Provide the [x, y] coordinate of the cell's center where the given text is located.  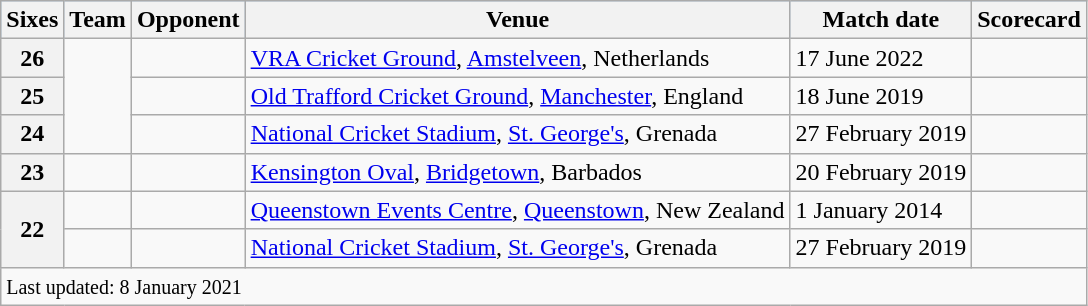
20 February 2019 [881, 172]
Opponent [188, 20]
Sixes [32, 20]
1 January 2014 [881, 210]
26 [32, 58]
18 June 2019 [881, 96]
Kensington Oval, Bridgetown, Barbados [518, 172]
Old Trafford Cricket Ground, Manchester, England [518, 96]
23 [32, 172]
Queenstown Events Centre, Queenstown, New Zealand [518, 210]
Team [98, 20]
22 [32, 229]
Last updated: 8 January 2021 [544, 286]
24 [32, 134]
VRA Cricket Ground, Amstelveen, Netherlands [518, 58]
Venue [518, 20]
17 June 2022 [881, 58]
25 [32, 96]
Match date [881, 20]
Scorecard [1030, 20]
